For the text-containing cell, return its midpoint in [x, y] coordinate format. 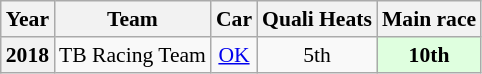
OK [234, 55]
Year [28, 19]
Team [132, 19]
TB Racing Team [132, 55]
5th [317, 55]
Quali Heats [317, 19]
Main race [429, 19]
2018 [28, 55]
10th [429, 55]
Car [234, 19]
